Find where the given text appears and provide that cell's center as (x, y) coordinate. 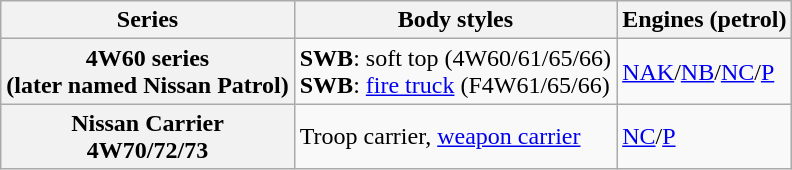
SWB: soft top (4W60/61/65/66)SWB: fire truck (F4W61/65/66) (455, 72)
Body styles (455, 20)
4W60 series(later named Nissan Patrol) (148, 72)
Series (148, 20)
NC/P (704, 136)
Nissan Carrier4W70/72/73 (148, 136)
Troop carrier, weapon carrier (455, 136)
NAK/NB/NC/P (704, 72)
Engines (petrol) (704, 20)
